Provide the [x, y] coordinate of the cell's center where the given text is located.  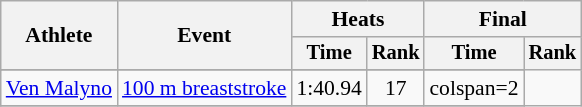
Event [204, 36]
1:40.94 [328, 88]
17 [396, 88]
100 m breaststroke [204, 88]
Ven Malyno [59, 88]
Heats [358, 19]
colspan=2 [474, 88]
Final [502, 19]
Athlete [59, 36]
